Capture the cell that displays the provided text and extract its (x, y) central coordinate. 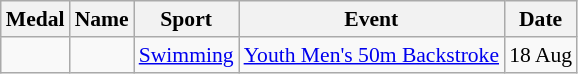
Sport (186, 19)
18 Aug (540, 55)
Date (540, 19)
Name (102, 19)
Youth Men's 50m Backstroke (372, 55)
Event (372, 19)
Medal (36, 19)
Swimming (186, 55)
